Return the (X, Y) coordinate for the center point of the cell that contains the specified text.  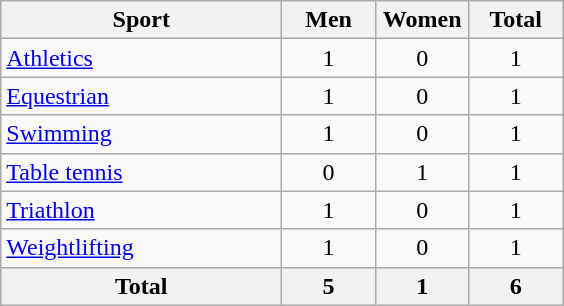
Triathlon (142, 210)
Men (329, 20)
Weightlifting (142, 248)
Swimming (142, 134)
Table tennis (142, 172)
Athletics (142, 58)
Women (422, 20)
Equestrian (142, 96)
5 (329, 286)
Sport (142, 20)
6 (516, 286)
